Identify which cell holds the provided text, then report its (x, y) central coordinate. 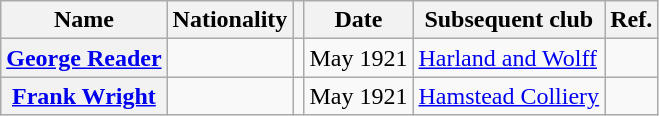
Frank Wright (84, 96)
George Reader (84, 58)
Harland and Wolff (509, 58)
Subsequent club (509, 20)
Nationality (230, 20)
Ref. (632, 20)
Hamstead Colliery (509, 96)
Date (358, 20)
Name (84, 20)
